Find where the given text appears and provide that cell's center as (x, y) coordinate. 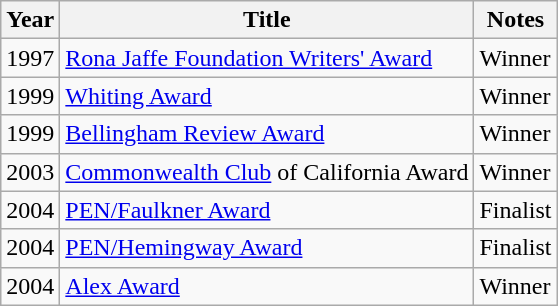
PEN/Hemingway Award (267, 248)
Bellingham Review Award (267, 134)
1997 (30, 58)
Title (267, 20)
2003 (30, 172)
PEN/Faulkner Award (267, 210)
Notes (516, 20)
Year (30, 20)
Commonwealth Club of California Award (267, 172)
Whiting Award (267, 96)
Rona Jaffe Foundation Writers' Award (267, 58)
Alex Award (267, 286)
